Locate the cell with the specified text and output its (X, Y) center coordinate. 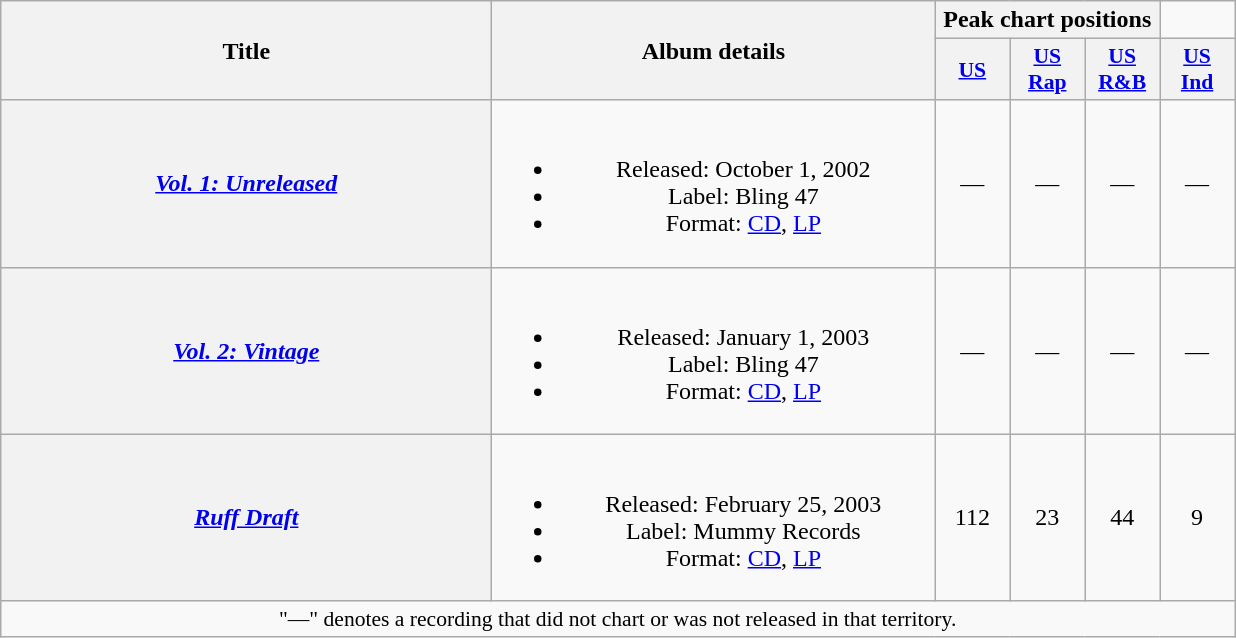
Peak chart positions (1048, 20)
23 (1048, 518)
Vol. 2: Vintage (246, 350)
Vol. 1: Unreleased (246, 184)
US R&B (1122, 70)
Released: October 1, 2002Label: Bling 47Format: CD, LP (714, 184)
Released: January 1, 2003Label: Bling 47Format: CD, LP (714, 350)
Released: February 25, 2003Label: Mummy RecordsFormat: CD, LP (714, 518)
US (972, 70)
9 (1198, 518)
44 (1122, 518)
112 (972, 518)
"—" denotes a recording that did not chart or was not released in that territory. (618, 619)
US Rap (1048, 70)
US Ind (1198, 70)
Album details (714, 50)
Title (246, 50)
Ruff Draft (246, 518)
